Search for the cell housing the specified text and yield its [X, Y] center coordinate. 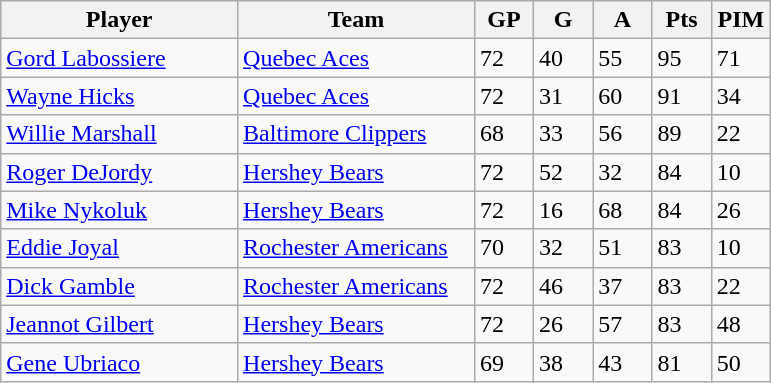
Eddie Joyal [120, 248]
50 [740, 362]
95 [682, 58]
Wayne Hicks [120, 96]
Team [356, 20]
51 [622, 248]
81 [682, 362]
31 [564, 96]
Gord Labossiere [120, 58]
56 [622, 134]
G [564, 20]
48 [740, 324]
69 [504, 362]
GP [504, 20]
37 [622, 286]
71 [740, 58]
43 [622, 362]
57 [622, 324]
16 [564, 210]
91 [682, 96]
38 [564, 362]
40 [564, 58]
52 [564, 172]
Baltimore Clippers [356, 134]
70 [504, 248]
46 [564, 286]
Dick Gamble [120, 286]
34 [740, 96]
A [622, 20]
Roger DeJordy [120, 172]
Pts [682, 20]
60 [622, 96]
Willie Marshall [120, 134]
PIM [740, 20]
33 [564, 134]
Mike Nykoluk [120, 210]
Gene Ubriaco [120, 362]
Player [120, 20]
55 [622, 58]
Jeannot Gilbert [120, 324]
89 [682, 134]
